Pinpoint the cell where the given text exists, returning its [x, y] midpoint coordinate. 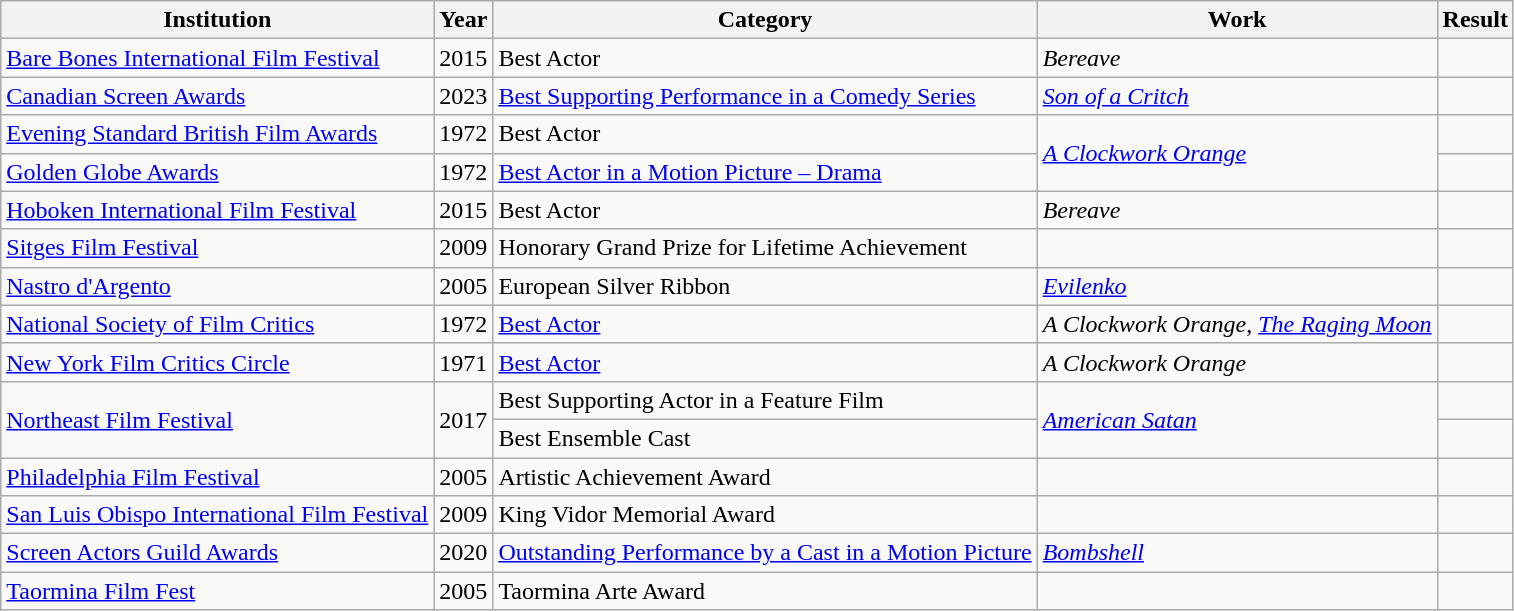
Philadelphia Film Festival [218, 477]
Best Supporting Actor in a Feature Film [765, 400]
Sitges Film Festival [218, 248]
Evening Standard British Film Awards [218, 134]
Son of a Critch [1237, 96]
2017 [464, 419]
Result [1475, 20]
New York Film Critics Circle [218, 362]
American Satan [1237, 419]
A Clockwork Orange, The Raging Moon [1237, 324]
Northeast Film Festival [218, 419]
Evilenko [1237, 286]
Best Actor in a Motion Picture – Drama [765, 172]
Hoboken International Film Festival [218, 210]
Category [765, 20]
2020 [464, 553]
Screen Actors Guild Awards [218, 553]
European Silver Ribbon [765, 286]
Canadian Screen Awards [218, 96]
Honorary Grand Prize for Lifetime Achievement [765, 248]
Bare Bones International Film Festival [218, 58]
Taormina Arte Award [765, 591]
Best Ensemble Cast [765, 438]
King Vidor Memorial Award [765, 515]
Best Supporting Performance in a Comedy Series [765, 96]
San Luis Obispo International Film Festival [218, 515]
Work [1237, 20]
Institution [218, 20]
National Society of Film Critics [218, 324]
Year [464, 20]
1971 [464, 362]
Bombshell [1237, 553]
Nastro d'Argento [218, 286]
Artistic Achievement Award [765, 477]
Outstanding Performance by a Cast in a Motion Picture [765, 553]
Taormina Film Fest [218, 591]
Golden Globe Awards [218, 172]
2023 [464, 96]
